From the cell containing the given text, extract its center point as [x, y] coordinate. 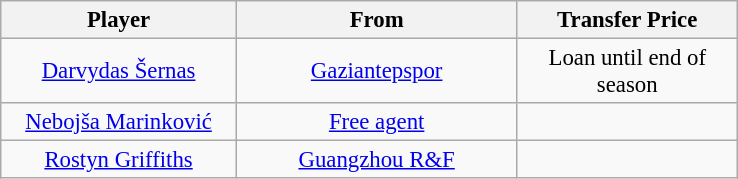
Rostyn Griffiths [119, 160]
Nebojša Marinković [119, 122]
Guangzhou R&F [376, 160]
From [376, 20]
Loan until end of season [628, 72]
Free agent [376, 122]
Gaziantepspor [376, 72]
Darvydas Šernas [119, 72]
Transfer Price [628, 20]
Player [119, 20]
